Pinpoint the cell where the given text exists, returning its [X, Y] midpoint coordinate. 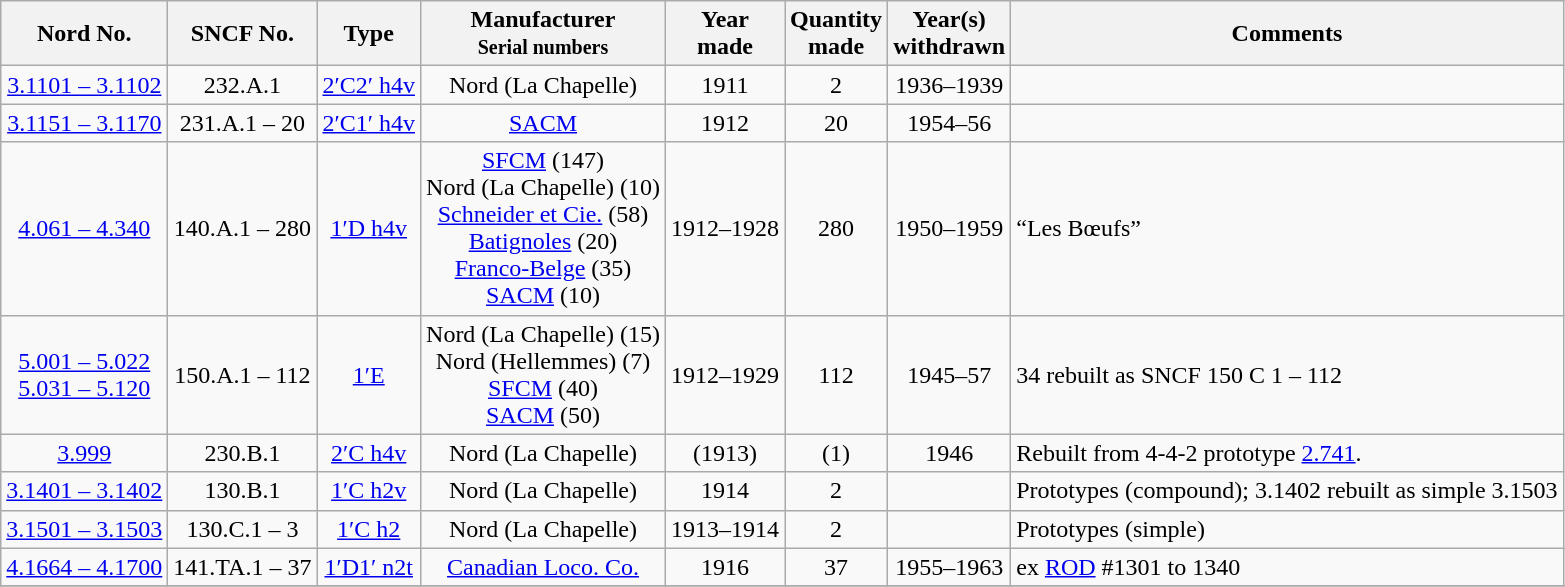
1′C h2v [369, 491]
(1) [836, 453]
2′C1′ h4v [369, 123]
1954–56 [950, 123]
1912–1929 [724, 374]
1′D1′ n2t [369, 567]
1950–1959 [950, 228]
1911 [724, 85]
4.061 – 4.340 [84, 228]
1914 [724, 491]
34 rebuilt as SNCF 150 C 1 – 112 [1287, 374]
Comments [1287, 34]
Canadian Loco. Co. [544, 567]
232.A.1 [242, 85]
3.1501 – 3.1503 [84, 529]
“Les Bœufs” [1287, 228]
2′C h4v [369, 453]
280 [836, 228]
231.A.1 – 20 [242, 123]
Nord No. [84, 34]
5.001 – 5.0225.031 – 5.120 [84, 374]
1912–1928 [724, 228]
141.TA.1 – 37 [242, 567]
3.1101 – 3.1102 [84, 85]
1955–1963 [950, 567]
20 [836, 123]
ex ROD #1301 to 1340 [1287, 567]
1′D h4v [369, 228]
230.B.1 [242, 453]
1913–1914 [724, 529]
3.1401 – 3.1402 [84, 491]
112 [836, 374]
SFCM (147)Nord (La Chapelle) (10)Schneider et Cie. (58)Batignoles (20)Franco-Belge (35)SACM (10) [544, 228]
130.B.1 [242, 491]
4.1664 – 4.1700 [84, 567]
1′E [369, 374]
Prototypes (compound); 3.1402 rebuilt as simple 3.1503 [1287, 491]
37 [836, 567]
2′C2′ h4v [369, 85]
Nord (La Chapelle) (15)Nord (Hellemmes) (7)SFCM (40)SACM (50) [544, 374]
SNCF No. [242, 34]
1946 [950, 453]
Type [369, 34]
140.A.1 – 280 [242, 228]
3.1151 – 3.1170 [84, 123]
1945–57 [950, 374]
130.C.1 – 3 [242, 529]
Rebuilt from 4-4-2 prototype 2.741. [1287, 453]
Yearmade [724, 34]
Prototypes (simple) [1287, 529]
1936–1939 [950, 85]
1912 [724, 123]
(1913) [724, 453]
150.A.1 – 112 [242, 374]
1916 [724, 567]
Quantitymade [836, 34]
1′C h2 [369, 529]
Year(s)withdrawn [950, 34]
ManufacturerSerial numbers [544, 34]
SACM [544, 123]
3.999 [84, 453]
